Return [x, y] of the center of cell containing provided text 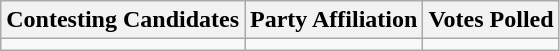
Contesting Candidates [123, 20]
Party Affiliation [334, 20]
Votes Polled [491, 20]
